Scan for the cell matching the given text and deliver its [x, y] coordinate at center. 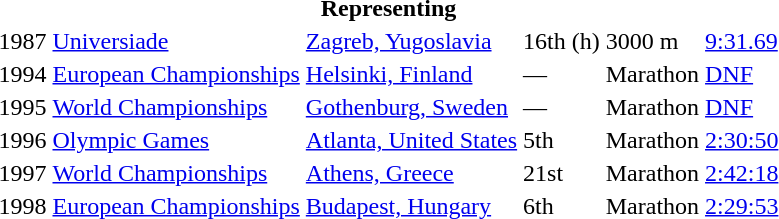
European Championships [176, 74]
16th (h) [562, 41]
21st [562, 173]
Helsinki, Finland [411, 74]
Athens, Greece [411, 173]
Atlanta, United States [411, 140]
Zagreb, Yugoslavia [411, 41]
Olympic Games [176, 140]
3000 m [652, 41]
Universiade [176, 41]
5th [562, 140]
Gothenburg, Sweden [411, 107]
